Pinpoint the cell where the given text exists, returning its [x, y] midpoint coordinate. 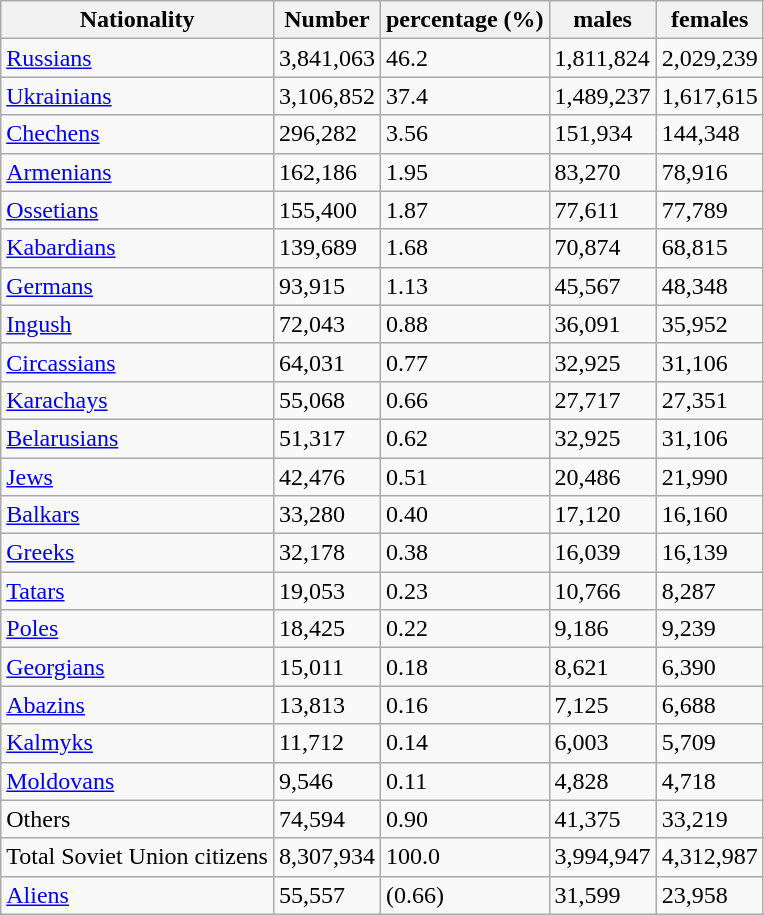
4,312,987 [710, 857]
0.23 [464, 591]
16,160 [710, 515]
Jews [138, 477]
46.2 [464, 58]
3,841,063 [326, 58]
Greeks [138, 553]
93,915 [326, 286]
10,766 [602, 591]
(0.66) [464, 895]
11,712 [326, 743]
Ossetians [138, 210]
percentage (%) [464, 20]
55,068 [326, 400]
23,958 [710, 895]
6,688 [710, 705]
1,489,237 [602, 96]
42,476 [326, 477]
70,874 [602, 248]
1.95 [464, 172]
100.0 [464, 857]
162,186 [326, 172]
64,031 [326, 362]
Balkars [138, 515]
3,994,947 [602, 857]
0.14 [464, 743]
33,280 [326, 515]
55,557 [326, 895]
1,617,615 [710, 96]
9,239 [710, 629]
1.13 [464, 286]
Aliens [138, 895]
139,689 [326, 248]
19,053 [326, 591]
4,828 [602, 781]
Russians [138, 58]
37.4 [464, 96]
51,317 [326, 438]
Number [326, 20]
0.38 [464, 553]
9,186 [602, 629]
1.87 [464, 210]
Total Soviet Union citizens [138, 857]
males [602, 20]
48,348 [710, 286]
27,717 [602, 400]
Chechens [138, 134]
27,351 [710, 400]
Abazins [138, 705]
3.56 [464, 134]
296,282 [326, 134]
0.16 [464, 705]
0.40 [464, 515]
Germans [138, 286]
0.22 [464, 629]
0.62 [464, 438]
16,039 [602, 553]
7,125 [602, 705]
35,952 [710, 324]
8,307,934 [326, 857]
0.66 [464, 400]
Kalmyks [138, 743]
females [710, 20]
8,287 [710, 591]
8,621 [602, 667]
72,043 [326, 324]
74,594 [326, 819]
16,139 [710, 553]
Armenians [138, 172]
45,567 [602, 286]
9,546 [326, 781]
151,934 [602, 134]
Nationality [138, 20]
77,789 [710, 210]
0.77 [464, 362]
Kabardians [138, 248]
1.68 [464, 248]
Ingush [138, 324]
36,091 [602, 324]
32,178 [326, 553]
18,425 [326, 629]
0.88 [464, 324]
0.18 [464, 667]
21,990 [710, 477]
78,916 [710, 172]
33,219 [710, 819]
6,390 [710, 667]
Circassians [138, 362]
20,486 [602, 477]
31,599 [602, 895]
Moldovans [138, 781]
13,813 [326, 705]
5,709 [710, 743]
Karachays [138, 400]
3,106,852 [326, 96]
2,029,239 [710, 58]
Ukrainians [138, 96]
Poles [138, 629]
Others [138, 819]
1,811,824 [602, 58]
0.51 [464, 477]
Tatars [138, 591]
155,400 [326, 210]
Georgians [138, 667]
68,815 [710, 248]
144,348 [710, 134]
83,270 [602, 172]
Belarusians [138, 438]
77,611 [602, 210]
17,120 [602, 515]
0.90 [464, 819]
41,375 [602, 819]
6,003 [602, 743]
15,011 [326, 667]
4,718 [710, 781]
0.11 [464, 781]
